Capture the cell that displays the provided text and extract its [x, y] central coordinate. 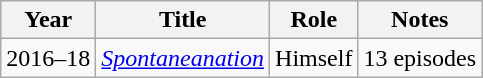
Himself [314, 58]
13 episodes [420, 58]
Title [183, 20]
Notes [420, 20]
Role [314, 20]
Spontaneanation [183, 58]
Year [48, 20]
2016–18 [48, 58]
